For the text-containing cell, return its midpoint in [X, Y] coordinate format. 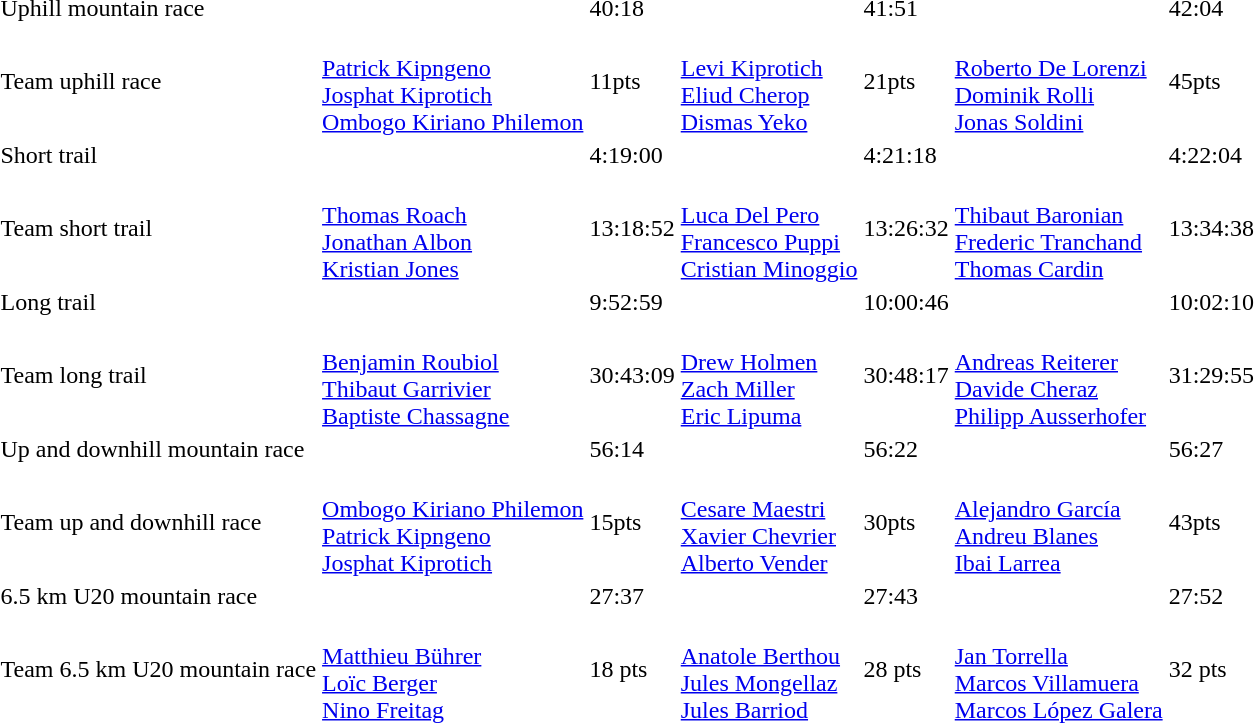
27:37 [632, 596]
27:43 [906, 596]
Benjamin RoubiolThibaut GarrivierBaptiste Chassagne [453, 376]
21pts [906, 82]
Levi KiprotichEliud CheropDismas Yeko [769, 82]
Thomas RoachJonathan AlbonKristian Jones [453, 228]
56:22 [906, 449]
13:26:32 [906, 228]
9:52:59 [632, 302]
30:48:17 [906, 376]
11pts [632, 82]
30pts [906, 522]
Alejandro GarcíaAndreu BlanesIbai Larrea [1058, 522]
4:19:00 [632, 155]
Andreas ReitererDavide CherazPhilipp Ausserhofer [1058, 376]
Drew HolmenZach MillerEric Lipuma [769, 376]
Patrick KipngenoJosphat KiprotichOmbogo Kiriano Philemon [453, 82]
15pts [632, 522]
13:18:52 [632, 228]
Roberto De LorenziDominik RolliJonas Soldini [1058, 82]
56:14 [632, 449]
4:21:18 [906, 155]
Ombogo Kiriano PhilemonPatrick KipngenoJosphat Kiprotich [453, 522]
Luca Del PeroFrancesco PuppiCristian Minoggio [769, 228]
Cesare MaestriXavier ChevrierAlberto Vender [769, 522]
10:00:46 [906, 302]
30:43:09 [632, 376]
Thibaut BaronianFrederic TranchandThomas Cardin [1058, 228]
